Capture the cell that displays the provided text and extract its [x, y] central coordinate. 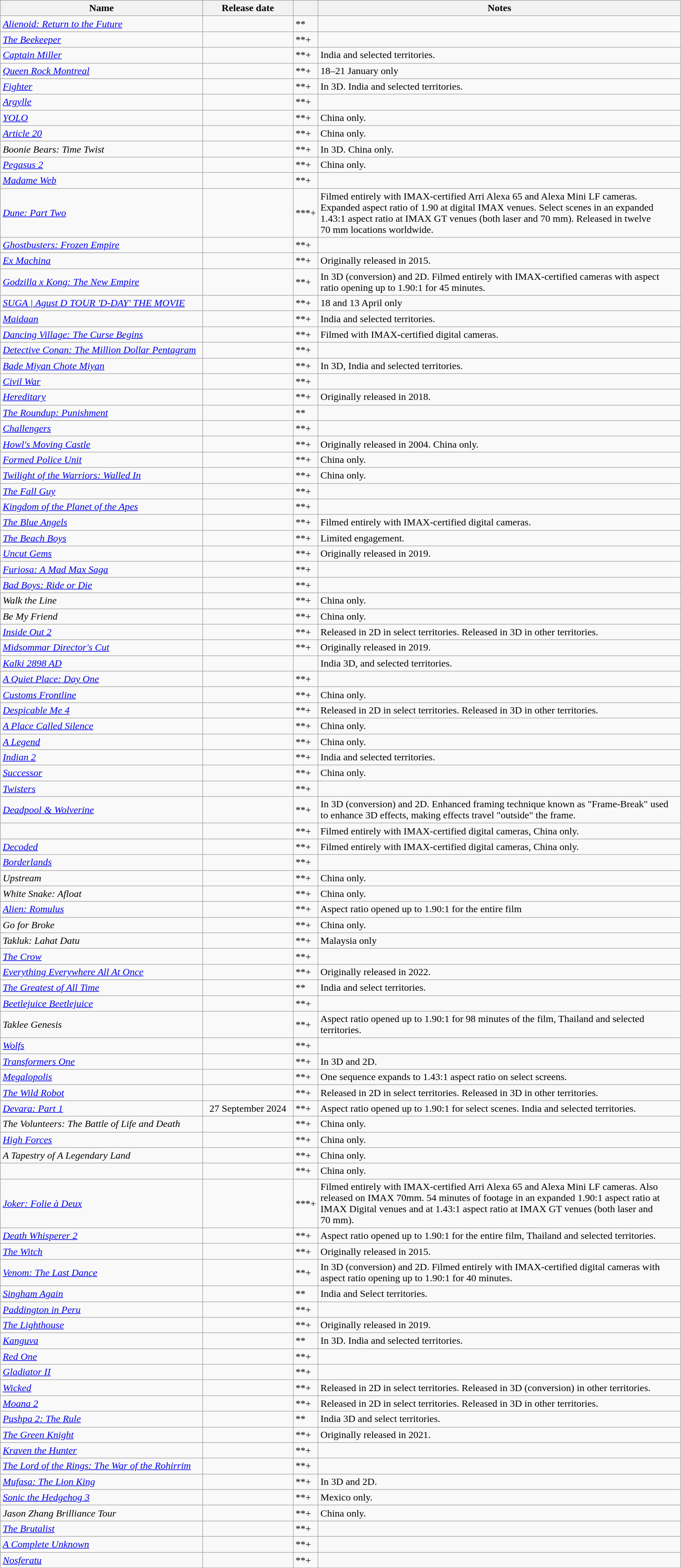
Pegasus 2 [101, 165]
Detective Conan: The Million Dollar Pentagram [101, 350]
Go for Broke [101, 925]
Released in 2D in select territories. Released in 3D (conversion) in other territories. [499, 1388]
Kingdom of the Planet of the Apes [101, 507]
Joker: Folie à Deux [101, 1203]
Filmed entirely with IMAX-certified digital cameras. [499, 523]
Kraven the Hunter [101, 1450]
The Wild Robot [101, 1093]
Customs Frontline [101, 695]
Red One [101, 1357]
India 3D, and selected territories. [499, 663]
A Place Called Silence [101, 726]
Everything Everywhere All At Once [101, 972]
Despicable Me 4 [101, 710]
Article 20 [101, 133]
Twisters [101, 789]
Civil War [101, 381]
The Roundup: Punishment [101, 413]
Formed Police Unit [101, 460]
Maidaan [101, 319]
Filmed with IMAX-certified digital cameras. [499, 335]
Sonic the Hedgehog 3 [101, 1497]
Gladiator II [101, 1372]
18–21 January only [499, 71]
The Green Knight [101, 1435]
In 3D (conversion) and 2D. Filmed entirely with IMAX-certified cameras with aspect ratio opening up to 1.90:1 for 45 minutes. [499, 282]
Venom: The Last Dance [101, 1272]
Godzilla x Kong: The New Empire [101, 282]
Alienoid: Return to the Future [101, 24]
Alien: Romulus [101, 909]
The Beekeeper [101, 39]
Deadpool & Wolverine [101, 810]
Uncut Gems [101, 554]
Indian 2 [101, 757]
Aspect ratio opened up to 1.90:1 for select scenes. India and selected territories. [499, 1108]
Hereditary [101, 397]
The Lord of the Rings: The War of the Rohirrim [101, 1466]
Upstream [101, 878]
White Snake: Afloat [101, 894]
Devara: Part 1 [101, 1108]
Originally released in 2021. [499, 1435]
Transformers One [101, 1062]
The Crow [101, 956]
Originally released in 2018. [499, 397]
Captain Miller [101, 55]
In 3D. China only. [499, 149]
27 September 2024 [248, 1108]
The Beach Boys [101, 538]
Be My Friend [101, 616]
Mexico only. [499, 1497]
Taklee Genesis [101, 1024]
Aspect ratio opened up to 1.90:1 for the entire film [499, 909]
Bade Miyan Chote Miyan [101, 366]
The Lighthouse [101, 1325]
Notes [499, 8]
Howl's Moving Castle [101, 444]
Originally released in 2004. China only. [499, 444]
A Complete Unknown [101, 1544]
Madame Web [101, 180]
The Fall Guy [101, 491]
Aspect ratio opened up to 1.90:1 for the entire film, Thailand and selected territories. [499, 1236]
Mufasa: The Lion King [101, 1482]
A Legend [101, 742]
The Witch [101, 1251]
Takluk: Lahat Datu [101, 941]
India 3D and select territories. [499, 1419]
SUGA | Agust D TOUR 'D-DAY' THE MOVIE [101, 303]
In 3D (conversion) and 2D. Enhanced framing technique known as "Frame-Break" used to enhance 3D effects, making effects travel "outside" the frame. [499, 810]
Wolfs [101, 1046]
Pushpa 2: The Rule [101, 1419]
Argylle [101, 102]
Moana 2 [101, 1403]
Name [101, 8]
YOLO [101, 118]
Aspect ratio opened up to 1.90:1 for 98 minutes of the film, Thailand and selected territories. [499, 1024]
Ghostbusters: Frozen Empire [101, 245]
In 3D (conversion) and 2D. Filmed entirely with IMAX-certified digital cameras with aspect ratio opening up to 1.90:1 for 40 minutes. [499, 1272]
Nosferatu [101, 1560]
Kalki 2898 AD [101, 663]
A Tapestry of A Legendary Land [101, 1155]
The Greatest of All Time [101, 987]
Dancing Village: The Curse Begins [101, 335]
Paddington in Peru [101, 1310]
Fighter [101, 86]
Death Whisperer 2 [101, 1236]
Wicked [101, 1388]
Kanguva [101, 1341]
Ex Machina [101, 261]
The Blue Angels [101, 523]
One sequence expands to 1.43:1 aspect ratio on select screens. [499, 1077]
Singham Again [101, 1294]
Malaysia only [499, 941]
Borderlands [101, 862]
Walk the Line [101, 601]
Beetlejuice Beetlejuice [101, 1004]
Bad Boys: Ride or Die [101, 585]
Decoded [101, 847]
India and Select territories. [499, 1294]
India and select territories. [499, 987]
Queen Rock Montreal [101, 71]
Furiosa: A Mad Max Saga [101, 569]
Challengers [101, 428]
Dune: Part Two [101, 213]
Inside Out 2 [101, 632]
Twilight of the Warriors: Walled In [101, 475]
A Quiet Place: Day One [101, 679]
Midsommar Director's Cut [101, 648]
Megalopolis [101, 1077]
Boonie Bears: Time Twist [101, 149]
Originally released in 2022. [499, 972]
The Volunteers: The Battle of Life and Death [101, 1124]
Jason Zhang Brilliance Tour [101, 1513]
High Forces [101, 1140]
18 and 13 April only [499, 303]
Successor [101, 773]
The Brutalist [101, 1529]
Release date [248, 8]
Limited engagement. [499, 538]
In 3D, India and selected territories. [499, 366]
